Output the [x, y] coordinate of the center of the cell containing the given text.  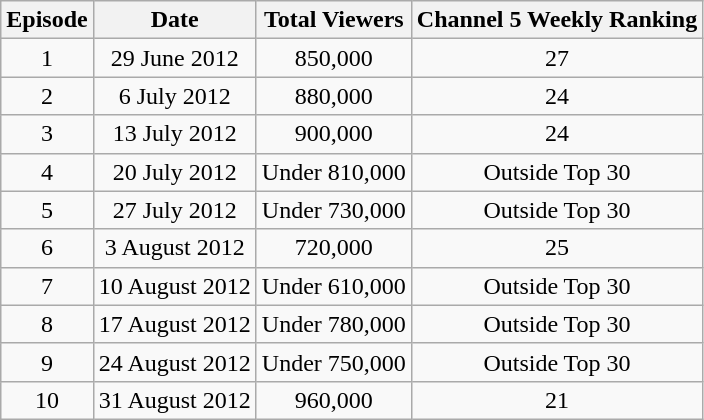
6 [47, 248]
25 [556, 248]
Under 780,000 [334, 324]
10 August 2012 [174, 286]
7 [47, 286]
1 [47, 58]
2 [47, 96]
3 August 2012 [174, 248]
9 [47, 362]
3 [47, 134]
27 July 2012 [174, 210]
31 August 2012 [174, 400]
10 [47, 400]
21 [556, 400]
29 June 2012 [174, 58]
8 [47, 324]
900,000 [334, 134]
Under 610,000 [334, 286]
13 July 2012 [174, 134]
5 [47, 210]
Under 810,000 [334, 172]
20 July 2012 [174, 172]
Total Viewers [334, 20]
Channel 5 Weekly Ranking [556, 20]
4 [47, 172]
960,000 [334, 400]
Episode [47, 20]
Under 750,000 [334, 362]
24 August 2012 [174, 362]
880,000 [334, 96]
720,000 [334, 248]
27 [556, 58]
Under 730,000 [334, 210]
17 August 2012 [174, 324]
850,000 [334, 58]
6 July 2012 [174, 96]
Date [174, 20]
